Return the (X, Y) coordinate for the center point of the cell that contains the specified text.  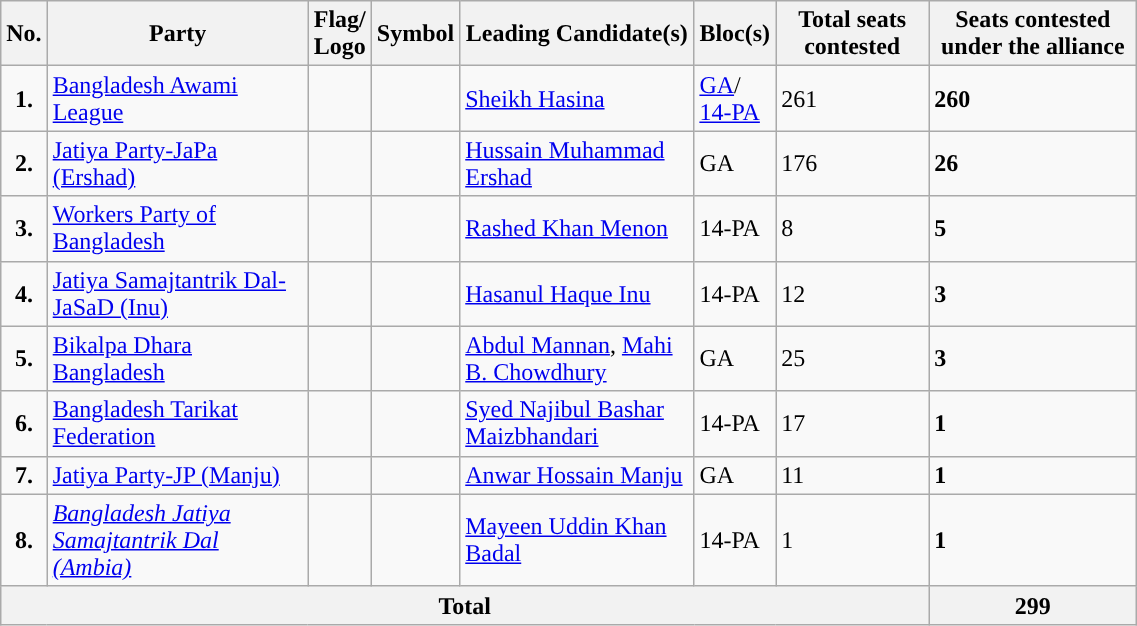
Total (465, 605)
Bloc(s) (735, 34)
25 (852, 358)
Bangladesh Jatiya Samajtantrik Dal (Ambia) (178, 540)
11 (852, 475)
Symbol (415, 34)
2. (24, 164)
7. (24, 475)
260 (1033, 98)
Workers Party of Bangladesh (178, 228)
Anwar Hossain Manju (577, 475)
Rashed Khan Menon (577, 228)
Hussain Muhammad Ershad (577, 164)
26 (1033, 164)
5 (1033, 228)
299 (1033, 605)
Bikalpa Dhara Bangladesh (178, 358)
Jatiya Party-JP (Manju) (178, 475)
6. (24, 424)
17 (852, 424)
Bangladesh Tarikat Federation (178, 424)
No. (24, 34)
GA/14-PA (735, 98)
261 (852, 98)
Abdul Mannan, Mahi B. Chowdhury (577, 358)
4. (24, 294)
12 (852, 294)
3. (24, 228)
Total seats contested (852, 34)
Mayeen Uddin Khan Badal (577, 540)
Bangladesh Awami League (178, 98)
Jatiya Party-JaPa (Ershad) (178, 164)
Syed Najibul Bashar Maizbhandari (577, 424)
5. (24, 358)
Seats contested under the alliance (1033, 34)
Hasanul Haque Inu (577, 294)
Flag/Logo (340, 34)
1. (24, 98)
Sheikh Hasina (577, 98)
Party (178, 34)
8 (852, 228)
Leading Candidate(s) (577, 34)
176 (852, 164)
Jatiya Samajtantrik Dal-JaSaD (Inu) (178, 294)
8. (24, 540)
